Detect which cell encompasses the target text, then output its (X, Y) center coordinate. 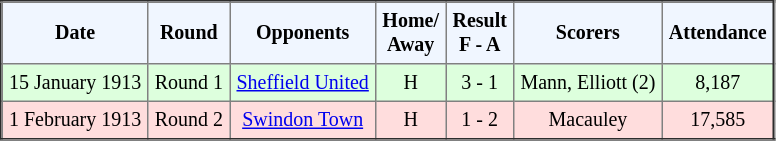
1 - 2 (480, 120)
Opponents (303, 33)
8,187 (718, 83)
Date (75, 33)
ResultF - A (480, 33)
Macauley (588, 120)
Round 1 (189, 83)
Swindon Town (303, 120)
17,585 (718, 120)
Round 2 (189, 120)
Mann, Elliott (2) (588, 83)
Attendance (718, 33)
1 February 1913 (75, 120)
Scorers (588, 33)
3 - 1 (480, 83)
Sheffield United (303, 83)
Round (189, 33)
Home/Away (411, 33)
15 January 1913 (75, 83)
